Identify which cell holds the provided text, then report its [x, y] central coordinate. 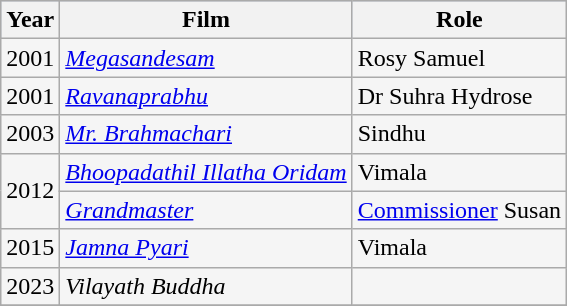
Dr Suhra Hydrose [459, 96]
Ravanaprabhu [206, 96]
Vilayath Buddha [206, 286]
Rosy Samuel [459, 58]
2003 [30, 134]
Role [459, 20]
Year [30, 20]
2015 [30, 248]
Commissioner Susan [459, 210]
Jamna Pyari [206, 248]
Film [206, 20]
Grandmaster [206, 210]
2012 [30, 191]
Bhoopadathil Illatha Oridam [206, 172]
Sindhu [459, 134]
Megasandesam [206, 58]
Mr. Brahmachari [206, 134]
2023 [30, 286]
